Scan for the cell matching the given text and deliver its [x, y] coordinate at center. 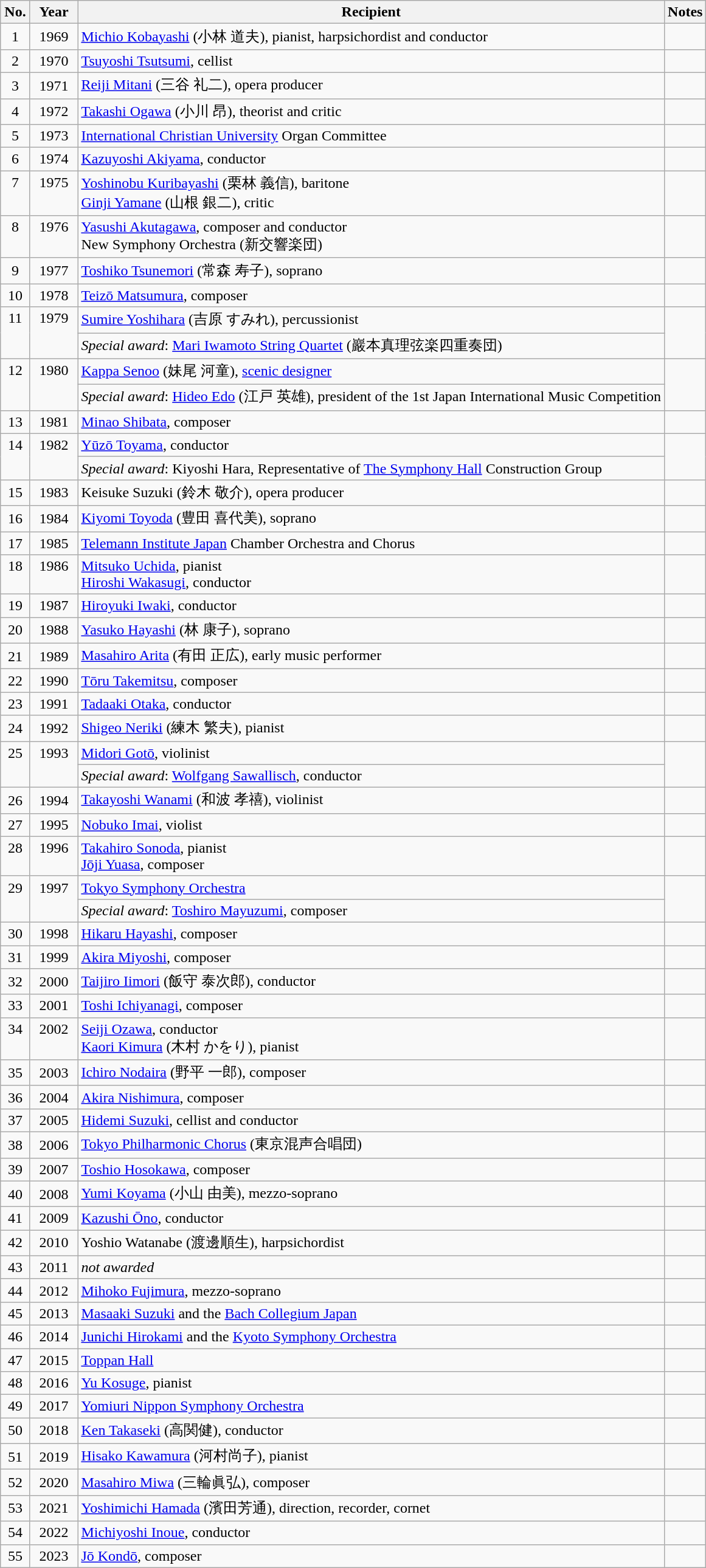
26 [16, 801]
2015 [54, 1360]
Akira Nishimura, composer [371, 1097]
Seiji Ozawa, conductor Kaori Kimura (木村 かをり), pianist [371, 1039]
2019 [54, 1456]
Keisuke Suzuki (鈴木 敬介), opera producer [371, 492]
19 [16, 606]
Takahiro Sonoda, pianist Jōji Yuasa, composer [371, 856]
Masaaki Suzuki and the Bach Collegium Japan [371, 1313]
Yasuko Hayashi (林 康子), soprano [371, 631]
1993 [54, 765]
12 [16, 384]
1981 [54, 422]
18 [16, 575]
Toshio Hosokawa, composer [371, 1169]
2001 [54, 1006]
24 [16, 728]
41 [16, 1219]
16 [16, 519]
27 [16, 825]
30 [16, 934]
23 [16, 704]
8 [16, 237]
Special award: Wolfgang Sawallisch, conductor [371, 776]
Tsuyoshi Tsutsumi, cellist [371, 61]
45 [16, 1313]
Special award: Hideo Edo (江戸 英雄), president of the 1st Japan International Music Competition [371, 397]
1972 [54, 112]
1988 [54, 631]
2005 [54, 1120]
5 [16, 136]
1980 [54, 384]
Tokyo Symphony Orchestra [371, 887]
44 [16, 1290]
2022 [54, 1533]
1997 [54, 899]
Special award: Kiyoshi Hara, Representative of The Symphony Hall Construction Group [371, 468]
46 [16, 1336]
20 [16, 631]
Yomiuri Nippon Symphony Orchestra [371, 1406]
7 [16, 193]
42 [16, 1243]
38 [16, 1145]
2014 [54, 1336]
1971 [54, 85]
53 [16, 1508]
Tōru Takemitsu, composer [371, 681]
Telemann Institute Japan Chamber Orchestra and Chorus [371, 543]
31 [16, 957]
48 [16, 1383]
1979 [54, 333]
2012 [54, 1290]
4 [16, 112]
13 [16, 422]
49 [16, 1406]
25 [16, 765]
1996 [54, 856]
2021 [54, 1508]
2008 [54, 1194]
28 [16, 856]
37 [16, 1120]
21 [16, 656]
1987 [54, 606]
55 [16, 1556]
1999 [54, 957]
1975 [54, 193]
Teizō Matsumura, composer [371, 295]
Hidemi Suzuki, cellist and conductor [371, 1120]
Yoshinobu Kuribayashi (栗林 義信), baritone Ginji Yamane (山根 銀二), critic [371, 193]
Mihoko Fujimura, mezzo-soprano [371, 1290]
1974 [54, 159]
52 [16, 1483]
33 [16, 1006]
Hikaru Hayashi, composer [371, 934]
39 [16, 1169]
Toshiko Tsunemori (常森 寿子), soprano [371, 271]
1970 [54, 61]
1991 [54, 704]
Toshi Ichiyanagi, composer [371, 1006]
Michiyoshi Inoue, conductor [371, 1533]
10 [16, 295]
2000 [54, 982]
14 [16, 456]
1995 [54, 825]
Michio Kobayashi (小林 道夫), pianist, harpsichordist and conductor [371, 36]
Yoshio Watanabe (渡邊順生), harpsichordist [371, 1243]
Masahiro Miwa (三輪眞弘), composer [371, 1483]
Takayoshi Wanami (和波 孝禧), violinist [371, 801]
1989 [54, 656]
15 [16, 492]
Kappa Senoo (妹尾 河童), scenic designer [371, 372]
17 [16, 543]
Jō Kondō, composer [371, 1556]
2002 [54, 1039]
1985 [54, 543]
36 [16, 1097]
2011 [54, 1267]
Kazuyoshi Akiyama, conductor [371, 159]
6 [16, 159]
Special award: Toshiro Mayuzumi, composer [371, 910]
2006 [54, 1145]
1990 [54, 681]
3 [16, 85]
2017 [54, 1406]
51 [16, 1456]
50 [16, 1431]
1992 [54, 728]
Shigeo Neriki (練木 繁夫), pianist [371, 728]
47 [16, 1360]
1969 [54, 36]
Kazushi Ōno, conductor [371, 1219]
Taijiro Iimori (飯守 泰次郎), conductor [371, 982]
Masahiro Arita (有田 正広), early music performer [371, 656]
11 [16, 333]
1986 [54, 575]
Yumi Koyama (小山 由美), mezzo-soprano [371, 1194]
Recipient [371, 12]
Nobuko Imai, violist [371, 825]
Sumire Yoshihara (吉原 すみれ), percussionist [371, 320]
1982 [54, 456]
Year [54, 12]
54 [16, 1533]
Reiji Mitani (三谷 礼二), opera producer [371, 85]
1998 [54, 934]
9 [16, 271]
22 [16, 681]
Akira Miyoshi, composer [371, 957]
Ken Takaseki (高関健), conductor [371, 1431]
Tokyo Philharmonic Chorus (東京混声合唱団) [371, 1145]
Minao Shibata, composer [371, 422]
2016 [54, 1383]
2003 [54, 1073]
Takashi Ogawa (小川 昂), theorist and critic [371, 112]
2010 [54, 1243]
Midori Gotō, violinist [371, 753]
Junichi Hirokami and the Kyoto Symphony Orchestra [371, 1336]
2 [16, 61]
1984 [54, 519]
40 [16, 1194]
International Christian University Organ Committee [371, 136]
2013 [54, 1313]
Yūzō Toyama, conductor [371, 445]
2004 [54, 1097]
not awarded [371, 1267]
Yoshimichi Hamada (濱田芳通), direction, recorder, cornet [371, 1508]
Yasushi Akutagawa, composer and conductor New Symphony Orchestra (新交響楽団) [371, 237]
Ichiro Nodaira (野平 一郎), composer [371, 1073]
Hisako Kawamura (河村尚子), pianist [371, 1456]
Tadaaki Otaka, conductor [371, 704]
Yu Kosuge, pianist [371, 1383]
43 [16, 1267]
34 [16, 1039]
Mitsuko Uchida, pianist Hiroshi Wakasugi, conductor [371, 575]
2023 [54, 1556]
No. [16, 12]
1976 [54, 237]
32 [16, 982]
1977 [54, 271]
2009 [54, 1219]
35 [16, 1073]
Kiyomi Toyoda (豊田 喜代美), soprano [371, 519]
1 [16, 36]
29 [16, 899]
2018 [54, 1431]
1994 [54, 801]
1978 [54, 295]
Special award: Mari Iwamoto String Quartet (巖本真理弦楽四重奏団) [371, 346]
1973 [54, 136]
2020 [54, 1483]
Notes [685, 12]
1983 [54, 492]
Toppan Hall [371, 1360]
Hiroyuki Iwaki, conductor [371, 606]
2007 [54, 1169]
